Identify which cell holds the provided text, then report its (x, y) central coordinate. 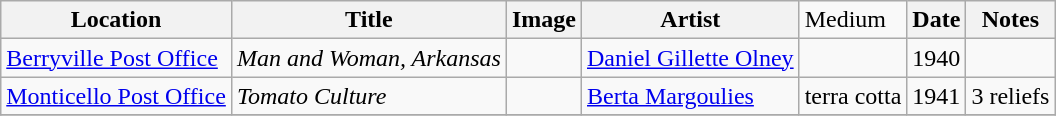
1940 (936, 58)
Title (368, 20)
Man and Woman, Arkansas (368, 58)
Date (936, 20)
Notes (1010, 20)
Medium (853, 20)
terra cotta (853, 96)
Location (116, 20)
Daniel Gillette Olney (690, 58)
Berryville Post Office (116, 58)
Image (544, 20)
Artist (690, 20)
Berta Margoulies (690, 96)
Tomato Culture (368, 96)
3 reliefs (1010, 96)
1941 (936, 96)
Monticello Post Office (116, 96)
